Return (X, Y) of the center of cell containing provided text 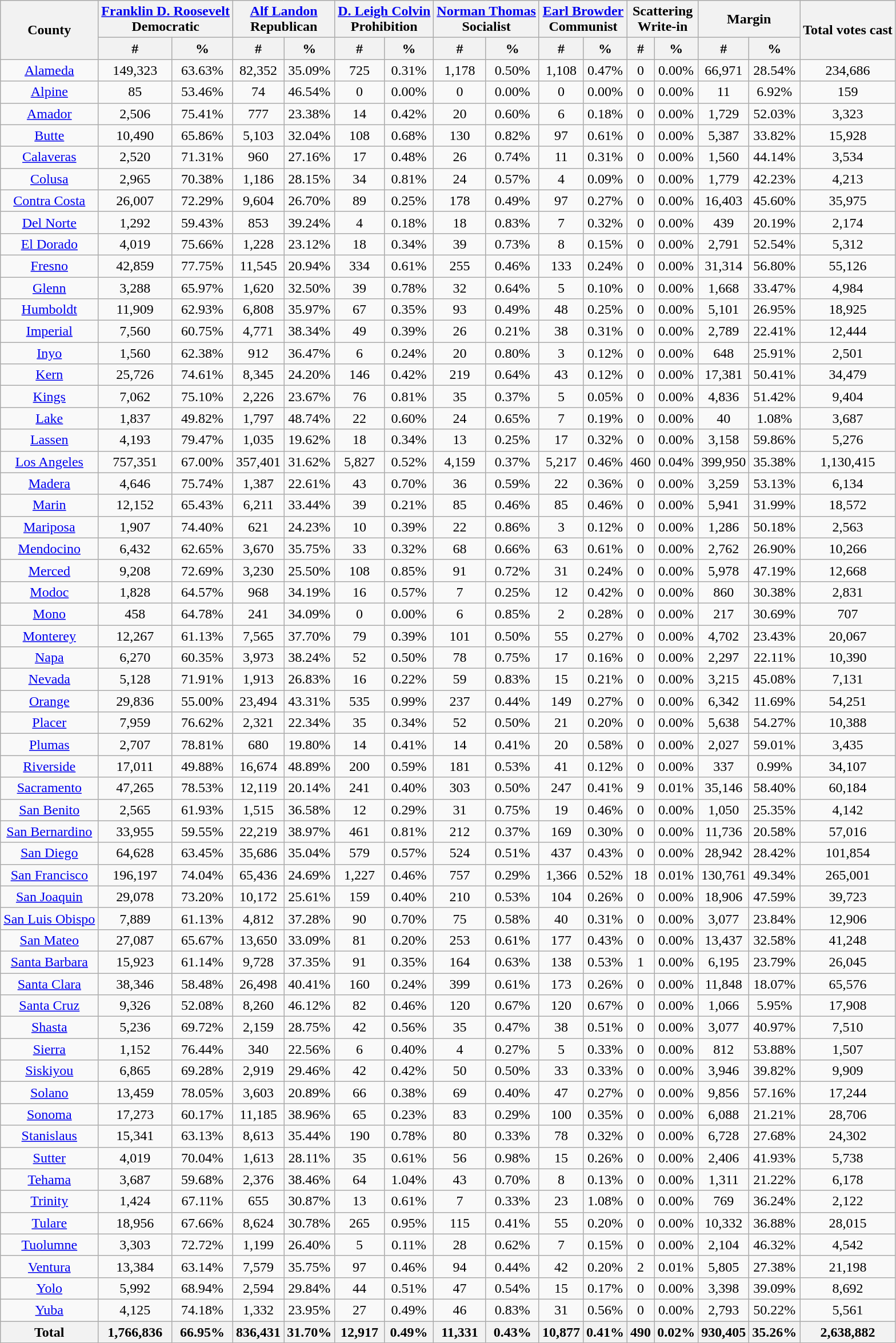
63.13% (202, 1136)
5,103 (258, 135)
11,848 (723, 984)
30.38% (775, 592)
Tehama (49, 1180)
190 (360, 1136)
Yuba (49, 1310)
26.90% (775, 549)
23.38% (310, 114)
57,016 (848, 832)
4,646 (135, 483)
0.09% (605, 179)
90 (360, 918)
0.72% (512, 570)
Riverside (49, 766)
0.30% (605, 832)
20.14% (310, 788)
47.19% (775, 570)
Imperial (49, 331)
Total (49, 1332)
24.69% (310, 875)
35.26% (775, 1332)
Orange (49, 701)
5,827 (360, 462)
35,146 (723, 788)
5,276 (848, 440)
72.29% (202, 201)
2,226 (258, 397)
9,909 (848, 1071)
2,159 (258, 1028)
San Francisco (49, 875)
29,078 (135, 897)
28 (460, 1245)
35.38% (775, 462)
1,035 (258, 440)
47,265 (135, 788)
2,104 (723, 1245)
4,984 (848, 287)
El Dorado (49, 244)
1,620 (258, 287)
65.97% (202, 287)
Norman ThomasSocialist (487, 19)
2,321 (258, 723)
5,638 (723, 723)
25.61% (310, 897)
33,955 (135, 832)
48.89% (310, 766)
181 (460, 766)
680 (258, 745)
60.17% (202, 1114)
12,152 (135, 505)
138 (561, 962)
0.48% (409, 157)
10,332 (723, 1223)
67.00% (202, 462)
76.44% (202, 1049)
2,376 (258, 1180)
5,561 (848, 1310)
1,766,836 (135, 1332)
11,545 (258, 266)
648 (723, 353)
22.56% (310, 1049)
5,992 (135, 1288)
149 (561, 701)
3,946 (723, 1071)
26.40% (310, 1245)
5,387 (723, 135)
0.38% (409, 1093)
Mono (49, 614)
49 (360, 331)
11.69% (775, 701)
7,062 (135, 397)
52.03% (775, 114)
69.72% (202, 1028)
30.69% (775, 614)
6,270 (135, 658)
28,706 (848, 1114)
Lake (49, 418)
26.95% (775, 310)
36.88% (775, 1223)
439 (723, 222)
Siskiyou (49, 1071)
93 (460, 310)
212 (460, 832)
3,323 (848, 114)
2,027 (723, 745)
75 (460, 918)
3,398 (723, 1288)
2,965 (135, 179)
6,728 (723, 1136)
3,288 (135, 287)
133 (561, 266)
458 (135, 614)
Modoc (49, 592)
35.44% (310, 1136)
2,594 (258, 1288)
25.35% (775, 810)
77.75% (202, 266)
54.27% (775, 723)
1,130,415 (848, 462)
39.24% (310, 222)
8,692 (848, 1288)
Ventura (49, 1266)
535 (360, 701)
Total votes cast (848, 30)
0.05% (605, 397)
4,812 (258, 918)
757 (460, 875)
21.22% (775, 1180)
75.10% (202, 397)
725 (360, 70)
33.82% (775, 135)
17,244 (848, 1093)
Alameda (49, 70)
Mariposa (49, 527)
1,837 (135, 418)
Madera (49, 483)
4,159 (460, 462)
930,405 (723, 1332)
3,303 (135, 1245)
31.70% (310, 1332)
60,184 (848, 788)
9,404 (848, 397)
2,762 (723, 549)
11,736 (723, 832)
777 (258, 114)
0.17% (605, 1288)
27 (360, 1310)
38.96% (310, 1114)
24.23% (310, 527)
32.58% (775, 940)
25,726 (135, 375)
Inyo (49, 353)
26.83% (310, 680)
82,352 (258, 70)
37.70% (310, 636)
37.35% (310, 962)
46.54% (310, 92)
9,326 (135, 1006)
10,388 (848, 723)
17,273 (135, 1114)
79 (360, 636)
130 (460, 135)
0.22% (409, 680)
1,152 (135, 1049)
860 (723, 592)
42,859 (135, 266)
11,185 (258, 1114)
149,323 (135, 70)
0.10% (605, 287)
460 (641, 462)
10,877 (561, 1332)
4,771 (258, 331)
36 (460, 483)
6,195 (723, 962)
Nevada (49, 680)
78.81% (202, 745)
Amador (49, 114)
32.04% (310, 135)
164 (460, 962)
74.61% (202, 375)
71.31% (202, 157)
30.87% (310, 1201)
173 (561, 984)
59.01% (775, 745)
2,122 (848, 1201)
1,907 (135, 527)
0.16% (605, 658)
San Benito (49, 810)
337 (723, 766)
1,227 (360, 875)
10 (360, 527)
437 (561, 853)
39.09% (775, 1288)
25.91% (775, 353)
65.86% (202, 135)
64 (360, 1180)
70.38% (202, 179)
20,067 (848, 636)
10,390 (848, 658)
9,856 (723, 1093)
0.28% (605, 614)
63 (561, 549)
62.65% (202, 549)
461 (360, 832)
4,142 (848, 810)
38.46% (310, 1180)
Monterey (49, 636)
78.53% (202, 788)
0.23% (409, 1114)
58.48% (202, 984)
66.95% (202, 1332)
40.41% (310, 984)
21,198 (848, 1266)
Shasta (49, 1028)
35.04% (310, 853)
D. Leigh ColvinProhibition (384, 19)
San Luis Obispo (49, 918)
169 (561, 832)
2,791 (723, 244)
33.47% (775, 287)
18,906 (723, 897)
234,686 (848, 70)
62.93% (202, 310)
1,668 (723, 287)
38.24% (310, 658)
Solano (49, 1093)
490 (641, 1332)
69.28% (202, 1071)
28.11% (310, 1158)
31,314 (723, 266)
59.55% (202, 832)
Santa Barbara (49, 962)
1,050 (723, 810)
Calaveras (49, 157)
5.95% (775, 1006)
2,789 (723, 331)
Humboldt (49, 310)
7,565 (258, 636)
2,638,882 (848, 1332)
63.63% (202, 70)
27.38% (775, 1266)
13,437 (723, 940)
51.42% (775, 397)
4,193 (135, 440)
1,424 (135, 1201)
Kings (49, 397)
49.88% (202, 766)
0.73% (512, 244)
0.19% (605, 418)
2,297 (723, 658)
3,603 (258, 1093)
60.35% (202, 658)
160 (360, 984)
769 (723, 1201)
23.95% (310, 1310)
26.70% (310, 201)
Margin (749, 19)
41,248 (848, 940)
265,001 (848, 875)
8,624 (258, 1223)
Earl BrowderCommunist (583, 19)
1,186 (258, 179)
1,729 (723, 114)
67 (360, 310)
6,211 (258, 505)
101 (460, 636)
58.40% (775, 788)
San Joaquin (49, 897)
0.74% (512, 157)
39.82% (775, 1071)
0.66% (512, 549)
28,015 (848, 1223)
Trinity (49, 1201)
Tulare (49, 1223)
31.62% (310, 462)
3,158 (723, 440)
69 (460, 1093)
Sacramento (49, 788)
Del Norte (49, 222)
3,973 (258, 658)
23.12% (310, 244)
45.60% (775, 201)
23,494 (258, 701)
56.80% (775, 266)
177 (561, 940)
1,613 (258, 1158)
32 (460, 287)
5,312 (848, 244)
0.02% (677, 1332)
28.15% (310, 179)
County (49, 30)
12,668 (848, 570)
27.16% (310, 157)
39,723 (848, 897)
26,498 (258, 984)
5,738 (848, 1158)
3,435 (848, 745)
4,542 (848, 1245)
74.18% (202, 1310)
22.41% (775, 331)
80 (460, 1136)
8,260 (258, 1006)
28.75% (310, 1028)
33.44% (310, 505)
38,346 (135, 984)
36.47% (310, 353)
1,515 (258, 810)
16,674 (258, 766)
812 (723, 1049)
32.50% (310, 287)
35.97% (310, 310)
29.84% (310, 1288)
62.38% (202, 353)
46.32% (775, 1245)
50 (460, 1071)
28,942 (723, 853)
66,971 (723, 70)
15,923 (135, 962)
67.66% (202, 1223)
399,950 (723, 462)
83 (460, 1114)
54,251 (848, 701)
5,805 (723, 1266)
6,178 (848, 1180)
59.43% (202, 222)
0.11% (409, 1245)
255 (460, 266)
50.18% (775, 527)
100 (561, 1114)
59.86% (775, 440)
26,007 (135, 201)
65 (360, 1114)
53.13% (775, 483)
50.22% (775, 1310)
6,865 (135, 1071)
37.28% (310, 918)
72.72% (202, 1245)
65,576 (848, 984)
53.88% (775, 1049)
San Mateo (49, 940)
1,332 (258, 1310)
7,959 (135, 723)
27.68% (775, 1136)
1,779 (723, 179)
1,286 (723, 527)
20.19% (775, 222)
60.75% (202, 331)
101,854 (848, 853)
73.20% (202, 897)
524 (460, 853)
Glenn (49, 287)
0.98% (512, 1158)
6,342 (723, 701)
146 (360, 375)
0.95% (409, 1223)
7,510 (848, 1028)
836,431 (258, 1332)
55.00% (202, 701)
17,908 (848, 1006)
399 (460, 984)
9,208 (135, 570)
1,797 (258, 418)
ScatteringWrite-in (663, 19)
5,236 (135, 1028)
1,311 (723, 1180)
2,919 (258, 1071)
Tuolumne (49, 1245)
67.11% (202, 1201)
35,975 (848, 201)
19.62% (310, 440)
Alf LandonRepublican (284, 19)
34.09% (310, 614)
0.68% (409, 135)
5,941 (723, 505)
66 (360, 1093)
Los Angeles (49, 462)
33.09% (310, 940)
340 (258, 1049)
0.65% (512, 418)
44 (360, 1288)
49.82% (202, 418)
1 (641, 962)
960 (258, 157)
11,331 (460, 1332)
2,174 (848, 222)
74.04% (202, 875)
24,302 (848, 1136)
6,134 (848, 483)
253 (460, 940)
9,604 (258, 201)
38.34% (310, 331)
28.42% (775, 853)
76.62% (202, 723)
Contra Costa (49, 201)
1,108 (561, 70)
36.58% (310, 810)
18.07% (775, 984)
7,579 (258, 1266)
10,490 (135, 135)
29,836 (135, 701)
22,219 (258, 832)
40.97% (775, 1028)
64,628 (135, 853)
48 (561, 310)
13,384 (135, 1266)
13,650 (258, 940)
65.67% (202, 940)
210 (460, 897)
Alpine (49, 92)
247 (561, 788)
53.46% (202, 92)
22.34% (310, 723)
757,351 (135, 462)
74 (258, 92)
Sutter (49, 1158)
29.46% (310, 1071)
7,131 (848, 680)
912 (258, 353)
1,066 (723, 1006)
1,828 (135, 592)
36.24% (775, 1201)
196,197 (135, 875)
Yolo (49, 1288)
76 (360, 397)
35,686 (258, 853)
655 (258, 1201)
26,045 (848, 962)
19 (561, 810)
2,707 (135, 745)
79.47% (202, 440)
8,613 (258, 1136)
Santa Clara (49, 984)
34 (360, 179)
9 (641, 788)
5,978 (723, 570)
3,215 (723, 680)
23.43% (775, 636)
Merced (49, 570)
78.05% (202, 1093)
22.11% (775, 658)
44.14% (775, 157)
52.08% (202, 1006)
61.14% (202, 962)
621 (258, 527)
1,387 (258, 483)
265 (360, 1223)
15,928 (848, 135)
9,728 (258, 962)
12,917 (360, 1332)
0.54% (512, 1288)
303 (460, 788)
Butte (49, 135)
1,507 (848, 1049)
20.58% (775, 832)
50.41% (775, 375)
12,267 (135, 636)
7,560 (135, 331)
6.92% (775, 92)
0.13% (605, 1180)
Mendocino (49, 549)
200 (360, 766)
13,459 (135, 1093)
2,563 (848, 527)
10,266 (848, 549)
23.84% (775, 918)
59 (460, 680)
Napa (49, 658)
52.54% (775, 244)
Marin (49, 505)
1,913 (258, 680)
89 (360, 201)
68.94% (202, 1288)
334 (360, 266)
81 (360, 940)
75.41% (202, 114)
0.62% (512, 1245)
579 (360, 853)
38.97% (310, 832)
Plumas (49, 745)
21.21% (775, 1114)
35.09% (310, 70)
63.14% (202, 1266)
4,702 (723, 636)
130,761 (723, 875)
968 (258, 592)
3,230 (258, 570)
7,889 (135, 918)
64.57% (202, 592)
64.78% (202, 614)
0.04% (677, 462)
0.82% (512, 135)
41.93% (775, 1158)
Kern (49, 375)
3,670 (258, 549)
Fresno (49, 266)
65,436 (258, 875)
San Bernardino (49, 832)
1,178 (460, 70)
48.74% (310, 418)
1,228 (258, 244)
46.12% (310, 1006)
2,793 (723, 1310)
0.80% (512, 353)
6,808 (258, 310)
Placer (49, 723)
178 (460, 201)
237 (460, 701)
8,345 (258, 375)
19.80% (310, 745)
Colusa (49, 179)
20.94% (310, 266)
21 (561, 723)
Lassen (49, 440)
Sonoma (49, 1114)
853 (258, 222)
18,956 (135, 1223)
2,506 (135, 114)
61.93% (202, 810)
65.43% (202, 505)
2,565 (135, 810)
24.20% (310, 375)
70.04% (202, 1158)
57.16% (775, 1093)
1,199 (258, 1245)
30.78% (310, 1223)
59.68% (202, 1180)
3,534 (848, 157)
45.08% (775, 680)
42.23% (775, 179)
47.59% (775, 897)
23.67% (310, 397)
0.86% (512, 527)
17,011 (135, 766)
15,341 (135, 1136)
94 (460, 1266)
6,432 (135, 549)
25.50% (310, 570)
17,381 (723, 375)
1.04% (409, 1180)
104 (561, 897)
16,403 (723, 201)
27,087 (135, 940)
20.89% (310, 1093)
219 (460, 375)
31.99% (775, 505)
82 (360, 1006)
28.54% (775, 70)
46 (460, 1310)
0.36% (605, 483)
49.34% (775, 875)
75.74% (202, 483)
34,479 (848, 375)
23.79% (775, 962)
Sierra (49, 1049)
5,217 (561, 462)
22.61% (310, 483)
18,925 (848, 310)
0.63% (512, 962)
San Diego (49, 853)
74.40% (202, 527)
34,107 (848, 766)
115 (460, 1223)
4,125 (135, 1310)
63.45% (202, 853)
56 (460, 1158)
23 (561, 1201)
55,126 (848, 266)
72.69% (202, 570)
1,366 (561, 875)
1,292 (135, 222)
217 (723, 614)
12,444 (848, 331)
707 (848, 614)
18,572 (848, 505)
71.91% (202, 680)
43.31% (310, 701)
12,906 (848, 918)
2,831 (848, 592)
2,520 (135, 157)
3,259 (723, 483)
357,401 (258, 462)
Santa Cruz (49, 1006)
41 (561, 766)
5,128 (135, 680)
68 (460, 549)
Franklin D. RooseveltDemocratic (166, 19)
4,213 (848, 179)
5,101 (723, 310)
6,088 (723, 1114)
34.19% (310, 592)
11,909 (135, 310)
2,501 (848, 353)
75.66% (202, 244)
4,836 (723, 397)
Stanislaus (49, 1136)
12,119 (258, 788)
10,172 (258, 897)
2,406 (723, 1158)
